Provide the [x, y] coordinate of the cell's center where the given text is located.  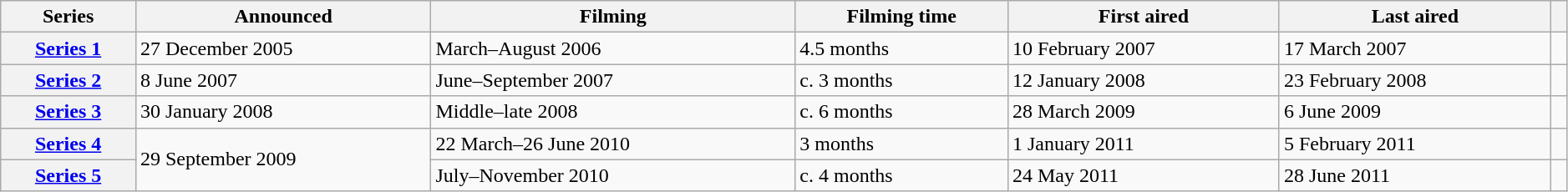
Series 1 [69, 48]
12 January 2008 [1143, 80]
17 March 2007 [1415, 48]
Filming [613, 17]
Filming time [902, 17]
24 May 2011 [1143, 175]
27 December 2005 [283, 48]
3 months [902, 144]
Announced [283, 17]
30 January 2008 [283, 112]
c. 4 months [902, 175]
10 February 2007 [1143, 48]
c. 6 months [902, 112]
28 June 2011 [1415, 175]
Series 3 [69, 112]
5 February 2011 [1415, 144]
29 September 2009 [283, 159]
Series 5 [69, 175]
8 June 2007 [283, 80]
March–August 2006 [613, 48]
Series 2 [69, 80]
First aired [1143, 17]
1 January 2011 [1143, 144]
June–September 2007 [613, 80]
28 March 2009 [1143, 112]
23 February 2008 [1415, 80]
22 March–26 June 2010 [613, 144]
July–November 2010 [613, 175]
c. 3 months [902, 80]
Series 4 [69, 144]
4.5 months [902, 48]
Series [69, 17]
Last aired [1415, 17]
6 June 2009 [1415, 112]
Middle–late 2008 [613, 112]
